Return (x, y) of the center of cell containing provided text 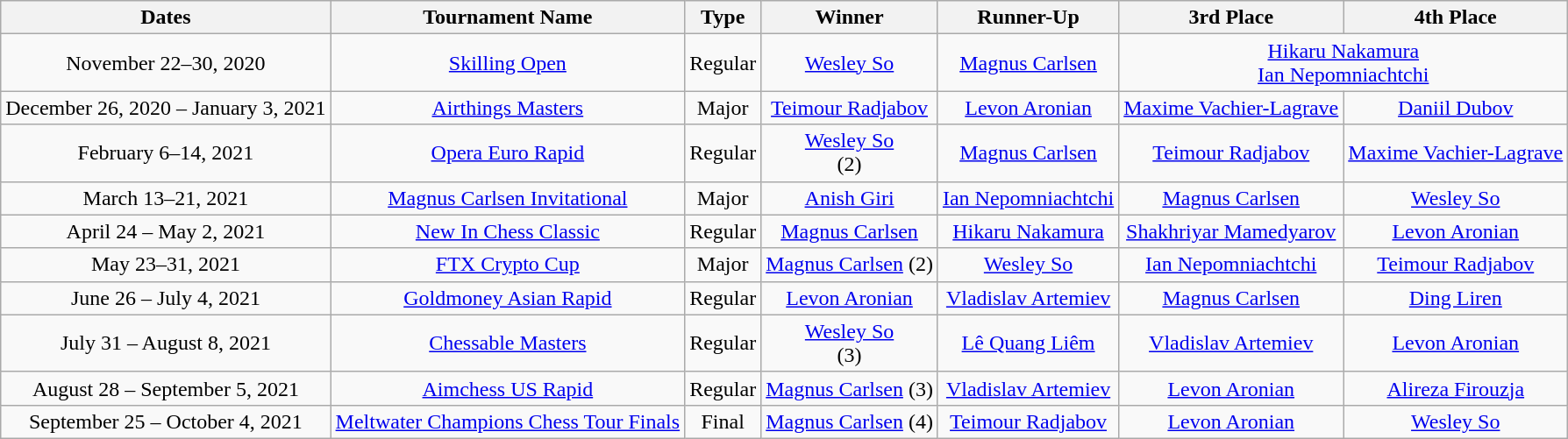
August 28 – September 5, 2021 (166, 388)
Anish Giri (850, 198)
November 22–30, 2020 (166, 63)
Dates (166, 18)
Chessable Masters (508, 343)
Runner-Up (1028, 18)
Winner (850, 18)
Type (723, 18)
December 26, 2020 – January 3, 2021 (166, 108)
Magnus Carlsen (2) (850, 265)
Alireza Firouzja (1456, 388)
Final (723, 421)
Magnus Carlsen (3) (850, 388)
Lê Quang Liêm (1028, 343)
March 13–21, 2021 (166, 198)
FTX Crypto Cup (508, 265)
Shakhriyar Mamedyarov (1231, 231)
Skilling Open (508, 63)
Meltwater Champions Chess Tour Finals (508, 421)
February 6–14, 2021 (166, 152)
Hikaru Nakamura (1028, 231)
Daniil Dubov (1456, 108)
Tournament Name (508, 18)
3rd Place (1231, 18)
July 31 – August 8, 2021 (166, 343)
New In Chess Classic (508, 231)
4th Place (1456, 18)
Hikaru Nakamura Ian Nepomniachtchi (1343, 63)
Goldmoney Asian Rapid (508, 298)
May 23–31, 2021 (166, 265)
Magnus Carlsen (4) (850, 421)
Wesley So(3) (850, 343)
Aimchess US Rapid (508, 388)
Ding Liren (1456, 298)
June 26 – July 4, 2021 (166, 298)
April 24 – May 2, 2021 (166, 231)
September 25 – October 4, 2021 (166, 421)
Magnus Carlsen Invitational (508, 198)
Airthings Masters (508, 108)
Wesley So(2) (850, 152)
Opera Euro Rapid (508, 152)
